Capture the cell that displays the provided text and extract its (x, y) central coordinate. 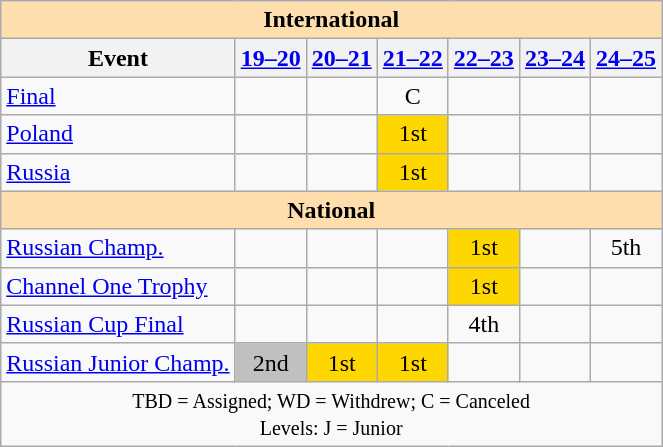
Russian Junior Champ. (118, 362)
20–21 (342, 58)
Poland (118, 134)
5th (626, 248)
Event (118, 58)
Final (118, 96)
Russia (118, 172)
21–22 (412, 58)
National (332, 210)
2nd (270, 362)
4th (484, 324)
International (332, 20)
TBD = Assigned; WD = Withdrew; C = Canceled Levels: J = Junior (332, 414)
24–25 (626, 58)
19–20 (270, 58)
C (412, 96)
22–23 (484, 58)
Channel One Trophy (118, 286)
Russian Champ. (118, 248)
Russian Cup Final (118, 324)
23–24 (554, 58)
